From the cell containing the given text, extract its center point as [X, Y] coordinate. 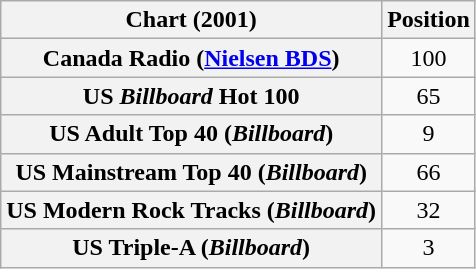
Chart (2001) [192, 20]
100 [429, 58]
Canada Radio (Nielsen BDS) [192, 58]
66 [429, 172]
Position [429, 20]
32 [429, 210]
US Modern Rock Tracks (Billboard) [192, 210]
9 [429, 134]
3 [429, 248]
65 [429, 96]
US Triple-A (Billboard) [192, 248]
US Adult Top 40 (Billboard) [192, 134]
US Mainstream Top 40 (Billboard) [192, 172]
US Billboard Hot 100 [192, 96]
